Output the [x, y] coordinate of the center of the cell containing the given text.  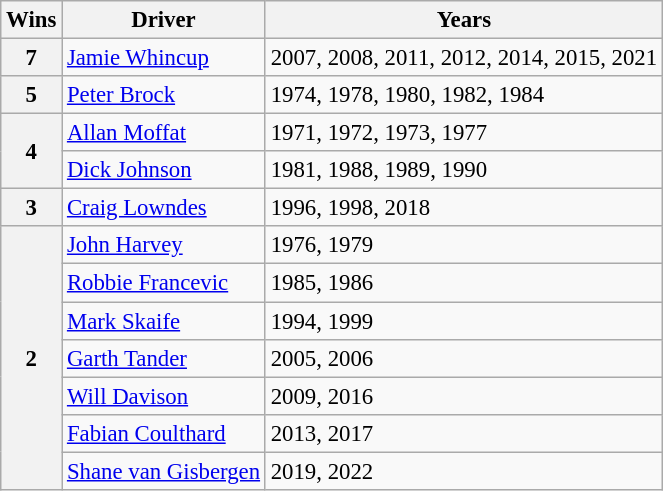
Mark Skaife [164, 321]
Wins [32, 20]
2 [32, 358]
Dick Johnson [164, 170]
2019, 2022 [464, 471]
1996, 1998, 2018 [464, 208]
Peter Brock [164, 95]
Jamie Whincup [164, 58]
5 [32, 95]
Robbie Francevic [164, 283]
4 [32, 152]
Years [464, 20]
Driver [164, 20]
3 [32, 208]
2005, 2006 [464, 358]
1994, 1999 [464, 321]
Garth Tander [164, 358]
Will Davison [164, 396]
Allan Moffat [164, 133]
1985, 1986 [464, 283]
7 [32, 58]
Shane van Gisbergen [164, 471]
1976, 1979 [464, 245]
1971, 1972, 1973, 1977 [464, 133]
1981, 1988, 1989, 1990 [464, 170]
1974, 1978, 1980, 1982, 1984 [464, 95]
2013, 2017 [464, 433]
Craig Lowndes [164, 208]
2007, 2008, 2011, 2012, 2014, 2015, 2021 [464, 58]
2009, 2016 [464, 396]
Fabian Coulthard [164, 433]
John Harvey [164, 245]
